Extract the (X, Y) coordinate from the center of the cell holding the provided text.  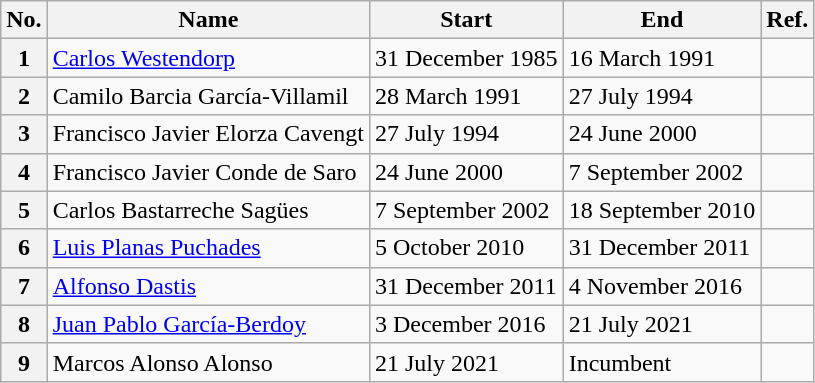
1 (24, 58)
8 (24, 324)
31 December 1985 (466, 58)
Camilo Barcia García-Villamil (208, 96)
No. (24, 20)
9 (24, 362)
Carlos Westendorp (208, 58)
7 (24, 286)
16 March 1991 (662, 58)
Alfonso Dastis (208, 286)
6 (24, 248)
Carlos Bastarreche Sagües (208, 210)
Luis Planas Puchades (208, 248)
4 (24, 172)
Ref. (788, 20)
Incumbent (662, 362)
Juan Pablo García-Berdoy (208, 324)
5 (24, 210)
3 (24, 134)
Name (208, 20)
End (662, 20)
Marcos Alonso Alonso (208, 362)
Francisco Javier Conde de Saro (208, 172)
18 September 2010 (662, 210)
3 December 2016 (466, 324)
5 October 2010 (466, 248)
28 March 1991 (466, 96)
Start (466, 20)
4 November 2016 (662, 286)
Francisco Javier Elorza Cavengt (208, 134)
2 (24, 96)
